Pinpoint the cell where the given text exists, returning its (x, y) midpoint coordinate. 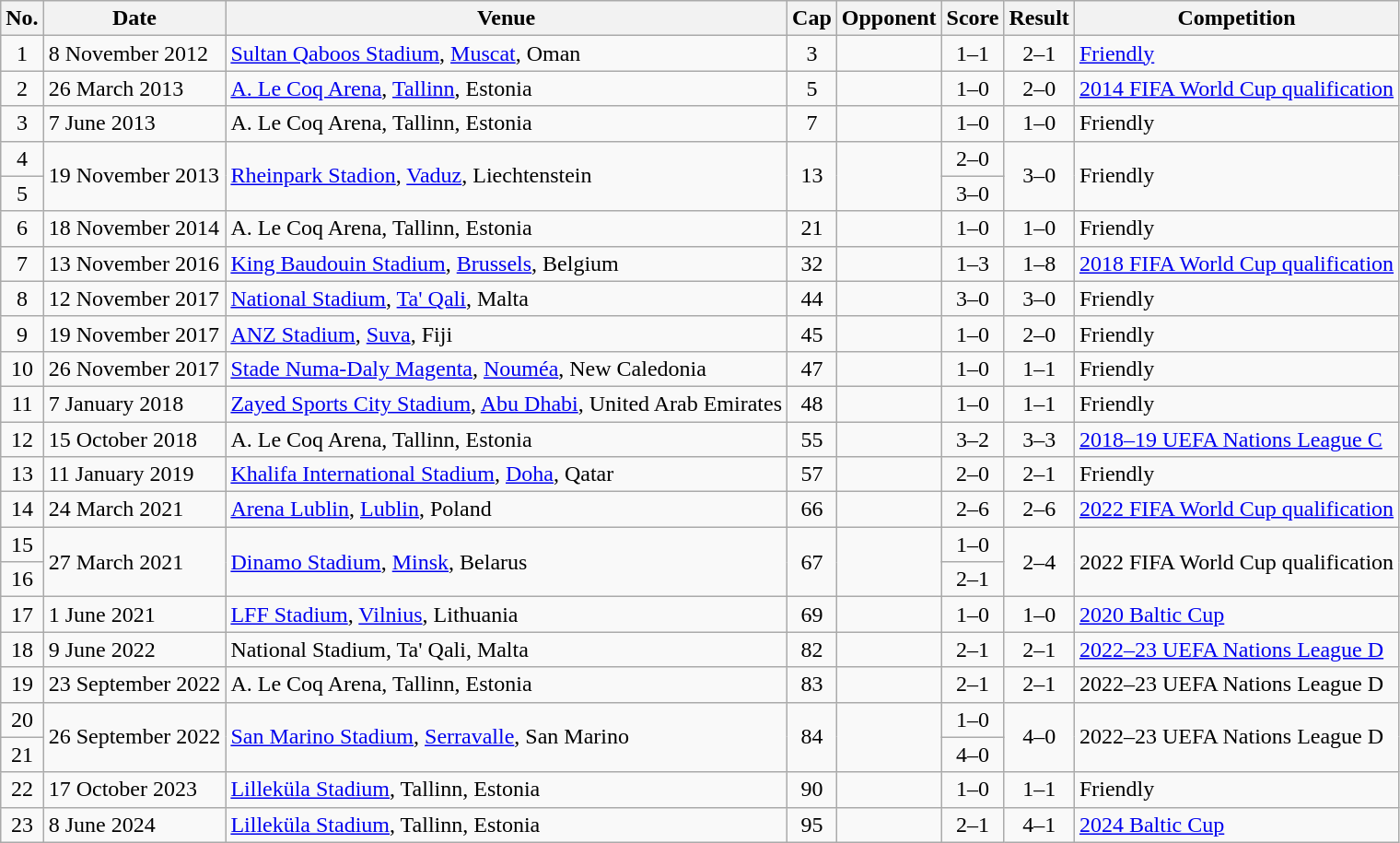
47 (812, 369)
12 (22, 439)
4 (22, 158)
55 (812, 439)
2024 Baltic Cup (1236, 825)
2020 Baltic Cup (1236, 615)
4–1 (1039, 825)
22 (22, 790)
18 November 2014 (134, 228)
32 (812, 263)
18 (22, 650)
8 June 2024 (134, 825)
Rheinpark Stadion, Vaduz, Liechtenstein (507, 176)
15 October 2018 (134, 439)
17 (22, 615)
Sultan Qaboos Stadium, Muscat, Oman (507, 53)
11 January 2019 (134, 474)
82 (812, 650)
27 March 2021 (134, 562)
26 March 2013 (134, 88)
9 (22, 334)
8 (22, 299)
3–2 (973, 439)
26 September 2022 (134, 737)
3–3 (1039, 439)
67 (812, 562)
1–8 (1039, 263)
19 November 2013 (134, 176)
24 March 2021 (134, 509)
1 June 2021 (134, 615)
48 (812, 404)
12 November 2017 (134, 299)
1–3 (973, 263)
84 (812, 737)
16 (22, 580)
45 (812, 334)
11 (22, 404)
10 (22, 369)
Zayed Sports City Stadium, Abu Dhabi, United Arab Emirates (507, 404)
Result (1039, 18)
Khalifa International Stadium, Doha, Qatar (507, 474)
20 (22, 720)
King Baudouin Stadium, Brussels, Belgium (507, 263)
44 (812, 299)
2018–19 UEFA Nations League C (1236, 439)
95 (812, 825)
7 June 2013 (134, 123)
23 (22, 825)
Competition (1236, 18)
1 (22, 53)
19 November 2017 (134, 334)
13 November 2016 (134, 263)
Arena Lublin, Lublin, Poland (507, 509)
Cap (812, 18)
66 (812, 509)
Date (134, 18)
7 January 2018 (134, 404)
ANZ Stadium, Suva, Fiji (507, 334)
Opponent (889, 18)
69 (812, 615)
17 October 2023 (134, 790)
6 (22, 228)
LFF Stadium, Vilnius, Lithuania (507, 615)
9 June 2022 (134, 650)
23 September 2022 (134, 685)
26 November 2017 (134, 369)
Dinamo Stadium, Minsk, Belarus (507, 562)
19 (22, 685)
2014 FIFA World Cup qualification (1236, 88)
2 (22, 88)
San Marino Stadium, Serravalle, San Marino (507, 737)
83 (812, 685)
Score (973, 18)
Stade Numa-Daly Magenta, Nouméa, New Caledonia (507, 369)
2–4 (1039, 562)
90 (812, 790)
15 (22, 544)
14 (22, 509)
Venue (507, 18)
2018 FIFA World Cup qualification (1236, 263)
57 (812, 474)
8 November 2012 (134, 53)
No. (22, 18)
